Pinpoint the cell where the given text exists, returning its (x, y) midpoint coordinate. 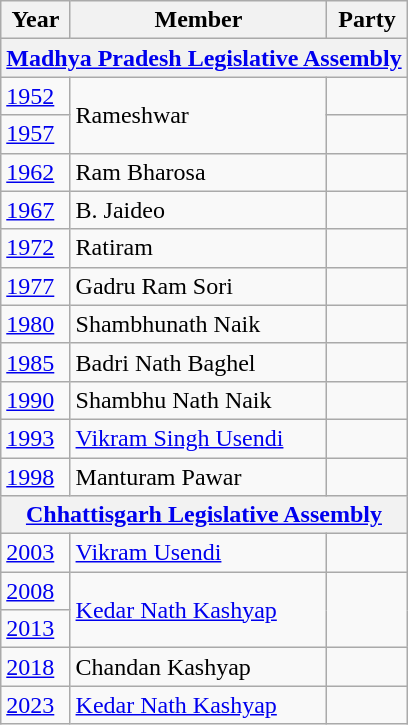
1990 (36, 400)
Shambhunath Naik (198, 324)
Badri Nath Baghel (198, 362)
2008 (36, 591)
1957 (36, 134)
Vikram Singh Usendi (198, 438)
1972 (36, 248)
1967 (36, 210)
1977 (36, 286)
Chhattisgarh Legislative Assembly (204, 515)
Year (36, 20)
1998 (36, 477)
1962 (36, 172)
Gadru Ram Sori (198, 286)
1952 (36, 96)
1985 (36, 362)
1980 (36, 324)
Rameshwar (198, 115)
2023 (36, 705)
2013 (36, 629)
Madhya Pradesh Legislative Assembly (204, 58)
Party (367, 20)
Shambhu Nath Naik (198, 400)
Ram Bharosa (198, 172)
Manturam Pawar (198, 477)
1993 (36, 438)
B. Jaideo (198, 210)
2018 (36, 667)
Member (198, 20)
Chandan Kashyap (198, 667)
Vikram Usendi (198, 553)
2003 (36, 553)
Ratiram (198, 248)
